Pinpoint the cell where the given text exists, returning its (x, y) midpoint coordinate. 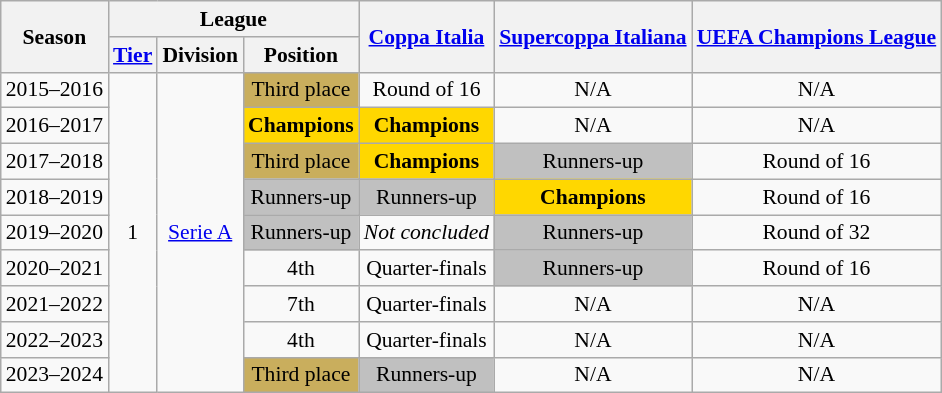
Not concluded (426, 233)
1 (132, 232)
Coppa Italia (426, 36)
2023–2024 (54, 375)
7th (301, 304)
Supercoppa Italiana (592, 36)
2021–2022 (54, 304)
2020–2021 (54, 269)
Division (200, 55)
UEFA Champions League (817, 36)
Serie A (200, 232)
Season (54, 36)
2022–2023 (54, 340)
Position (301, 55)
2019–2020 (54, 233)
2017–2018 (54, 162)
Round of 32 (817, 233)
2018–2019 (54, 197)
2015–2016 (54, 90)
League (234, 19)
Tier (132, 55)
2016–2017 (54, 126)
